Capture the cell that displays the provided text and extract its (X, Y) central coordinate. 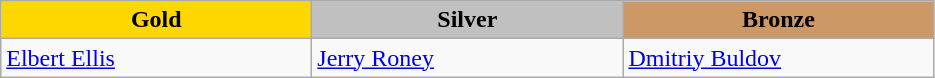
Bronze (778, 20)
Silver (468, 20)
Dmitriy Buldov (778, 58)
Elbert Ellis (156, 58)
Jerry Roney (468, 58)
Gold (156, 20)
